Detect which cell encompasses the target text, then output its [x, y] center coordinate. 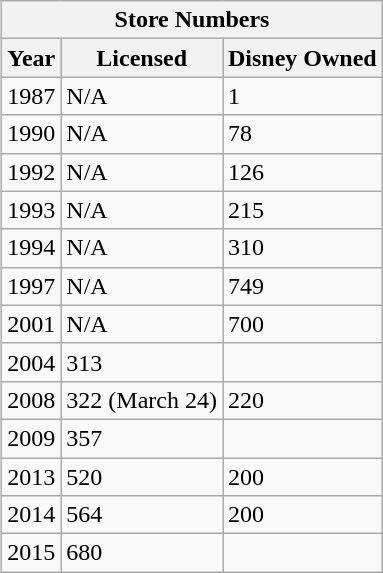
313 [142, 362]
310 [302, 248]
1992 [32, 172]
1990 [32, 134]
2015 [32, 553]
2009 [32, 438]
1 [302, 96]
2013 [32, 477]
2001 [32, 324]
Disney Owned [302, 58]
564 [142, 515]
Store Numbers [192, 20]
215 [302, 210]
126 [302, 172]
322 (March 24) [142, 400]
2014 [32, 515]
2008 [32, 400]
1987 [32, 96]
78 [302, 134]
220 [302, 400]
520 [142, 477]
1997 [32, 286]
700 [302, 324]
1993 [32, 210]
357 [142, 438]
Licensed [142, 58]
1994 [32, 248]
680 [142, 553]
749 [302, 286]
Year [32, 58]
2004 [32, 362]
